Provide the [X, Y] coordinate of the cell's center where the given text is located.  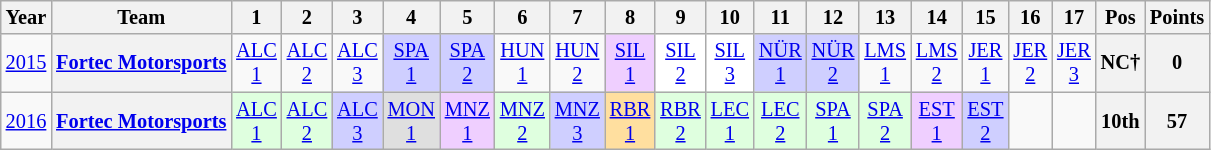
16 [1030, 17]
LMS1 [885, 63]
HUN1 [522, 63]
JER1 [985, 63]
NÜR1 [780, 63]
13 [885, 17]
2016 [26, 121]
14 [937, 17]
9 [680, 17]
JER2 [1030, 63]
Pos [1120, 17]
Points [1177, 17]
5 [468, 17]
NÜR2 [834, 63]
8 [630, 17]
LEC2 [780, 121]
17 [1074, 17]
7 [578, 17]
EST2 [985, 121]
MNZ1 [468, 121]
2015 [26, 63]
12 [834, 17]
10 [730, 17]
MNZ2 [522, 121]
SIL1 [630, 63]
0 [1177, 63]
2 [307, 17]
JER3 [1074, 63]
57 [1177, 121]
LEC1 [730, 121]
MON1 [412, 121]
3 [357, 17]
1 [256, 17]
10th [1120, 121]
6 [522, 17]
MNZ3 [578, 121]
4 [412, 17]
Year [26, 17]
SIL2 [680, 63]
RBR2 [680, 121]
Team [141, 17]
11 [780, 17]
LMS2 [937, 63]
15 [985, 17]
SIL3 [730, 63]
NC† [1120, 63]
RBR1 [630, 121]
EST1 [937, 121]
HUN2 [578, 63]
